Identify which cell holds the provided text, then report its (X, Y) central coordinate. 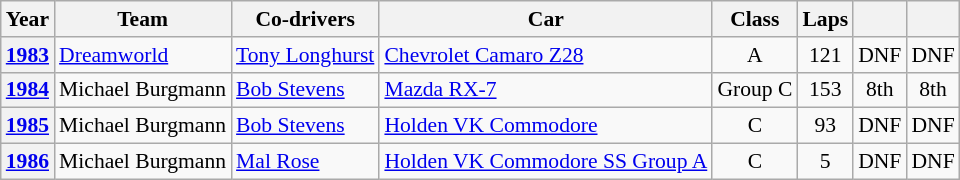
Tony Longhurst (305, 55)
Chevrolet Camaro Z28 (546, 55)
Holden VK Commodore SS Group A (546, 162)
Year (28, 19)
Class (754, 19)
Mal Rose (305, 162)
Team (142, 19)
93 (825, 126)
1985 (28, 126)
Dreamworld (142, 55)
121 (825, 55)
Mazda RX-7 (546, 90)
Holden VK Commodore (546, 126)
1986 (28, 162)
5 (825, 162)
1984 (28, 90)
1983 (28, 55)
Car (546, 19)
Group C (754, 90)
Co-drivers (305, 19)
153 (825, 90)
A (754, 55)
Laps (825, 19)
